For the text-containing cell, return its midpoint in [x, y] coordinate format. 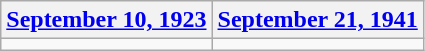
September 21, 1941 [318, 20]
September 10, 1923 [106, 20]
